Detect which cell encompasses the target text, then output its [x, y] center coordinate. 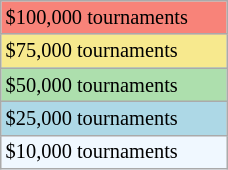
$75,000 tournaments [114, 51]
$100,000 tournaments [114, 17]
$10,000 tournaments [114, 152]
$50,000 tournaments [114, 85]
$25,000 tournaments [114, 118]
